Output the (X, Y) coordinate of the center of the cell containing the given text.  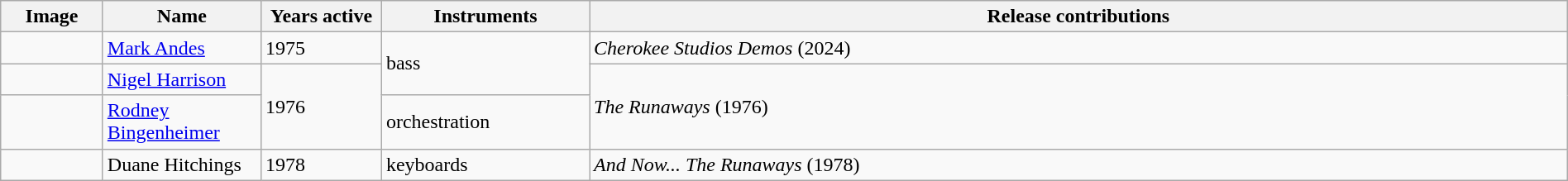
Instruments (485, 17)
Years active (321, 17)
Mark Andes (182, 48)
And Now... The Runaways (1978) (1078, 164)
Cherokee Studios Demos (2024) (1078, 48)
Image (52, 17)
Nigel Harrison (182, 79)
bass (485, 64)
1975 (321, 48)
keyboards (485, 164)
The Runaways (1976) (1078, 106)
orchestration (485, 122)
1978 (321, 164)
Release contributions (1078, 17)
Duane Hitchings (182, 164)
1976 (321, 106)
Name (182, 17)
Rodney Bingenheimer (182, 122)
